Pinpoint the cell where the given text exists, returning its [x, y] midpoint coordinate. 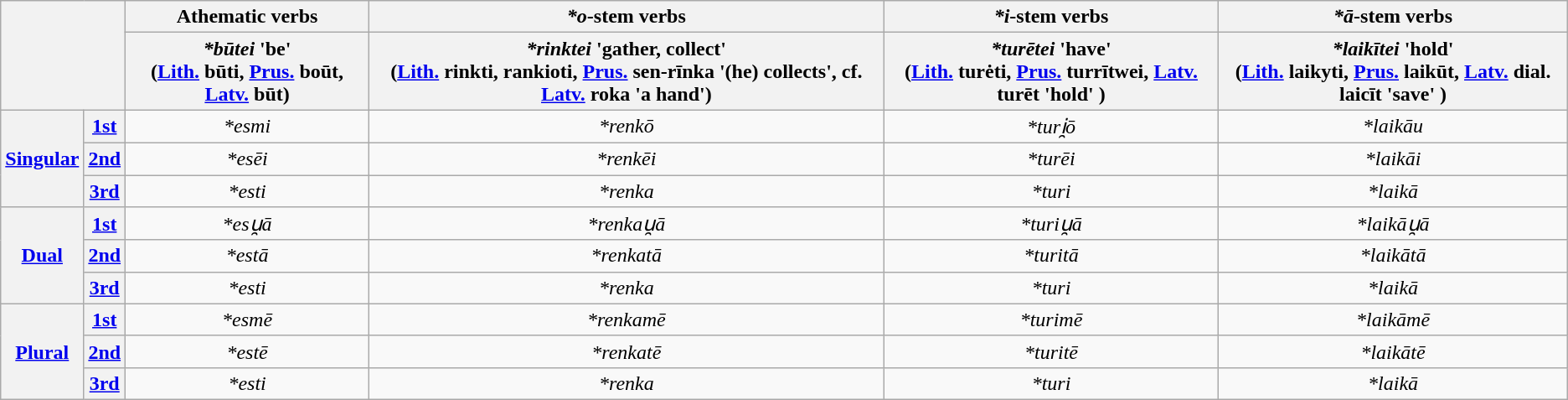
*rinktei 'gather, collect'(Lith. rinkti, rankioti, Prus. sen-rīnka '(he) collects', cf. Latv. roka 'a hand') [627, 71]
*turēi [1051, 158]
*laikītei 'hold'(Lith. laikyti, Prus. laikūt, Latv. dial. laicīt 'save' ) [1393, 71]
*būtei 'be'(Lith. būti, Prus. boūt, Latv. būt) [248, 71]
*turitē [1051, 351]
*esēi [248, 158]
*esmi [248, 127]
*esmē [248, 319]
*renkatē [627, 351]
*renkatā [627, 256]
*renkō [627, 127]
*o-stem verbs [627, 17]
*laikāu̯ā [1393, 224]
*renkau̯ā [627, 224]
*esu̯ā [248, 224]
*turiu̯ā [1051, 224]
*laikāu [1393, 127]
*i-stem verbs [1051, 17]
*renkēi [627, 158]
Plural [42, 351]
*estā [248, 256]
*estē [248, 351]
*laikāi [1393, 158]
Singular [42, 158]
*ā-stem verbs [1393, 17]
*turētei 'have'(Lith. turėti, Prus. turrītwei, Latv. turēt 'hold' ) [1051, 71]
*laikātē [1393, 351]
*renkamē [627, 319]
*turimē [1051, 319]
Athematic verbs [248, 17]
*laikātā [1393, 256]
*laikāmē [1393, 319]
Dual [42, 256]
*turi̯ō [1051, 127]
*turitā [1051, 256]
